Scan for the cell matching the given text and deliver its [X, Y] coordinate at center. 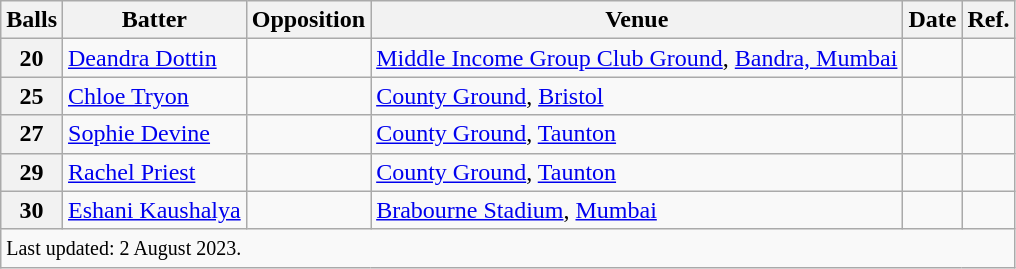
Last updated: 2 August 2023. [508, 248]
29 [32, 172]
Date [932, 20]
Chloe Tryon [155, 96]
Opposition [308, 20]
25 [32, 96]
Sophie Devine [155, 134]
Batter [155, 20]
27 [32, 134]
Deandra Dottin [155, 58]
Middle Income Group Club Ground, Bandra, Mumbai [637, 58]
County Ground, Bristol [637, 96]
Brabourne Stadium, Mumbai [637, 210]
Venue [637, 20]
20 [32, 58]
30 [32, 210]
Ref. [988, 20]
Eshani Kaushalya [155, 210]
Balls [32, 20]
Rachel Priest [155, 172]
